Extract the [X, Y] coordinate from the center of the cell holding the provided text.  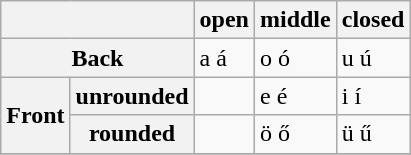
u ú [373, 58]
i í [373, 96]
closed [373, 20]
e é [295, 96]
a á [224, 58]
open [224, 20]
middle [295, 20]
rounded [132, 134]
Back [98, 58]
ö ő [295, 134]
o ó [295, 58]
unrounded [132, 96]
Front [36, 115]
ü ű [373, 134]
